Pinpoint the cell where the given text exists, returning its (X, Y) midpoint coordinate. 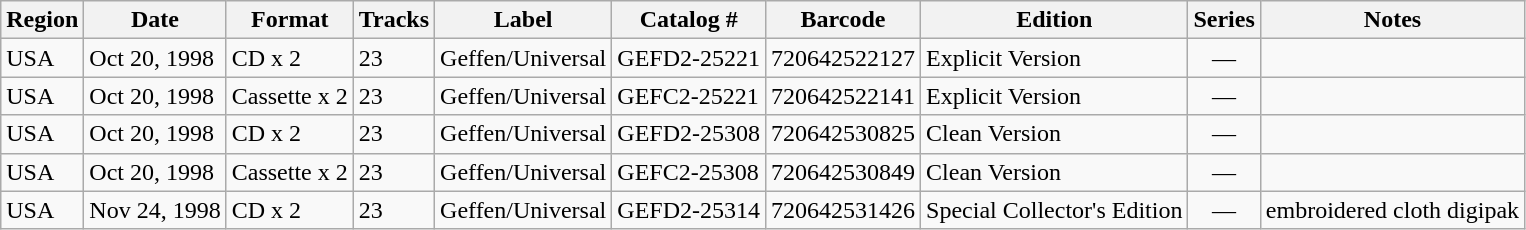
Format (290, 20)
Label (524, 20)
Series (1224, 20)
720642530849 (844, 172)
Special Collector's Edition (1054, 210)
GEFC2-25221 (689, 96)
Nov 24, 1998 (155, 210)
720642522141 (844, 96)
embroidered cloth digipak (1392, 210)
Edition (1054, 20)
Region (42, 20)
GEFD2-25221 (689, 58)
Notes (1392, 20)
Tracks (394, 20)
GEFD2-25308 (689, 134)
GEFC2-25308 (689, 172)
720642531426 (844, 210)
Barcode (844, 20)
GEFD2-25314 (689, 210)
720642522127 (844, 58)
Catalog # (689, 20)
720642530825 (844, 134)
Date (155, 20)
